Provide the (X, Y) coordinate of the cell's center where the given text is located.  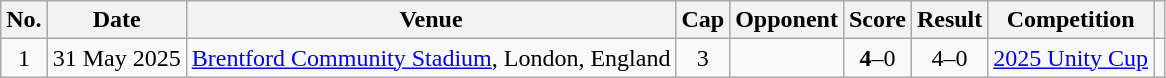
Opponent (787, 20)
Date (116, 20)
Cap (703, 20)
Competition (1071, 20)
31 May 2025 (116, 58)
Result (949, 20)
3 (703, 58)
Venue (431, 20)
Brentford Community Stadium, London, England (431, 58)
No. (24, 20)
Score (877, 20)
2025 Unity Cup (1071, 58)
1 (24, 58)
